Provide the (x, y) coordinate of the cell's center where the given text is located.  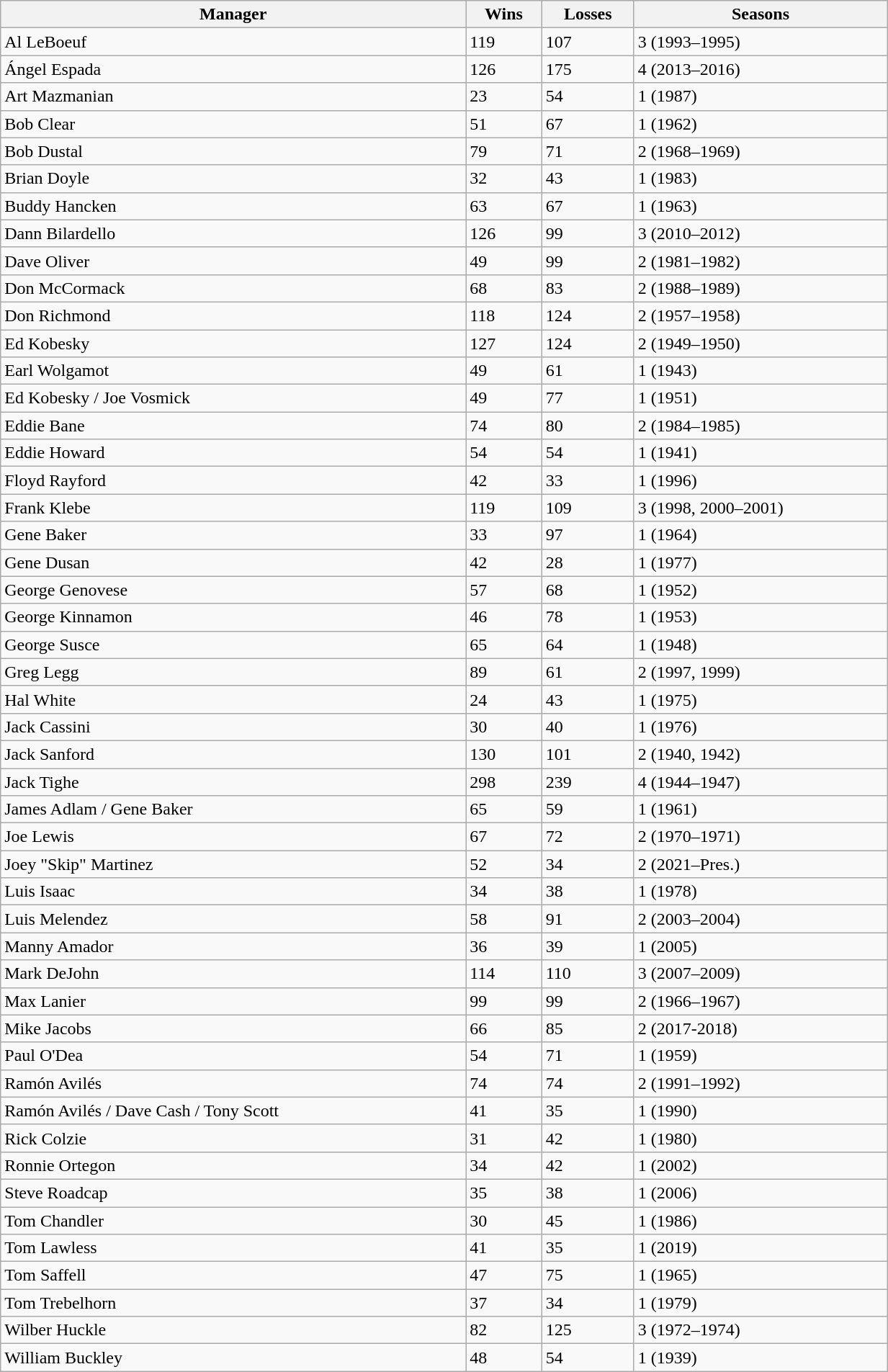
2 (2021–Pres.) (761, 864)
77 (588, 398)
130 (504, 754)
Seasons (761, 14)
Manager (233, 14)
1 (2002) (761, 1165)
1 (2006) (761, 1193)
Ed Kobesky / Joe Vosmick (233, 398)
72 (588, 837)
Manny Amador (233, 946)
Don McCormack (233, 288)
114 (504, 974)
239 (588, 781)
1 (1987) (761, 97)
51 (504, 124)
Wilber Huckle (233, 1330)
3 (2007–2009) (761, 974)
2 (1968–1969) (761, 151)
37 (504, 1303)
1 (1980) (761, 1138)
2 (1970–1971) (761, 837)
Paul O'Dea (233, 1056)
Frank Klebe (233, 508)
Ángel Espada (233, 69)
1 (1979) (761, 1303)
2 (1984–1985) (761, 426)
Brian Doyle (233, 179)
57 (504, 590)
Wins (504, 14)
Tom Lawless (233, 1248)
George Kinnamon (233, 617)
1 (1941) (761, 453)
1 (1996) (761, 480)
2 (1940, 1942) (761, 754)
Rick Colzie (233, 1138)
83 (588, 288)
1 (1953) (761, 617)
2 (2017-2018) (761, 1028)
2 (2003–2004) (761, 919)
Don Richmond (233, 315)
Greg Legg (233, 672)
110 (588, 974)
1 (1961) (761, 810)
101 (588, 754)
1 (2005) (761, 946)
Ramón Avilés / Dave Cash / Tony Scott (233, 1111)
1 (1939) (761, 1358)
Luis Isaac (233, 892)
3 (1972–1974) (761, 1330)
1 (1964) (761, 535)
Jack Cassini (233, 727)
78 (588, 617)
23 (504, 97)
1 (1986) (761, 1221)
Bob Clear (233, 124)
118 (504, 315)
59 (588, 810)
109 (588, 508)
James Adlam / Gene Baker (233, 810)
Joey "Skip" Martinez (233, 864)
Art Mazmanian (233, 97)
1 (1962) (761, 124)
2 (1991–1992) (761, 1083)
45 (588, 1221)
1 (1977) (761, 562)
Earl Wolgamot (233, 371)
32 (504, 179)
2 (1997, 1999) (761, 672)
1 (1959) (761, 1056)
39 (588, 946)
Steve Roadcap (233, 1193)
1 (1975) (761, 699)
Eddie Bane (233, 426)
Mike Jacobs (233, 1028)
Hal White (233, 699)
2 (1949–1950) (761, 344)
64 (588, 645)
1 (1965) (761, 1275)
1 (1952) (761, 590)
24 (504, 699)
107 (588, 42)
1 (1990) (761, 1111)
George Genovese (233, 590)
Tom Chandler (233, 1221)
William Buckley (233, 1358)
127 (504, 344)
125 (588, 1330)
Max Lanier (233, 1001)
Luis Melendez (233, 919)
1 (1951) (761, 398)
Mark DeJohn (233, 974)
Bob Dustal (233, 151)
52 (504, 864)
4 (2013–2016) (761, 69)
3 (1998, 2000–2001) (761, 508)
175 (588, 69)
1 (1978) (761, 892)
46 (504, 617)
97 (588, 535)
31 (504, 1138)
Floyd Rayford (233, 480)
4 (1944–1947) (761, 781)
91 (588, 919)
1 (1963) (761, 206)
Gene Baker (233, 535)
2 (1966–1967) (761, 1001)
58 (504, 919)
Tom Saffell (233, 1275)
80 (588, 426)
82 (504, 1330)
1 (1943) (761, 371)
Eddie Howard (233, 453)
Gene Dusan (233, 562)
2 (1988–1989) (761, 288)
Ronnie Ortegon (233, 1165)
85 (588, 1028)
298 (504, 781)
1 (1948) (761, 645)
3 (1993–1995) (761, 42)
2 (1981–1982) (761, 261)
63 (504, 206)
Ed Kobesky (233, 344)
3 (2010–2012) (761, 233)
75 (588, 1275)
28 (588, 562)
George Susce (233, 645)
2 (1957–1958) (761, 315)
47 (504, 1275)
89 (504, 672)
Dann Bilardello (233, 233)
Al LeBoeuf (233, 42)
1 (1983) (761, 179)
Jack Tighe (233, 781)
Jack Sanford (233, 754)
79 (504, 151)
1 (2019) (761, 1248)
36 (504, 946)
Joe Lewis (233, 837)
48 (504, 1358)
1 (1976) (761, 727)
Tom Trebelhorn (233, 1303)
Dave Oliver (233, 261)
40 (588, 727)
Losses (588, 14)
Buddy Hancken (233, 206)
66 (504, 1028)
Ramón Avilés (233, 1083)
